Capture the cell that displays the provided text and extract its (x, y) central coordinate. 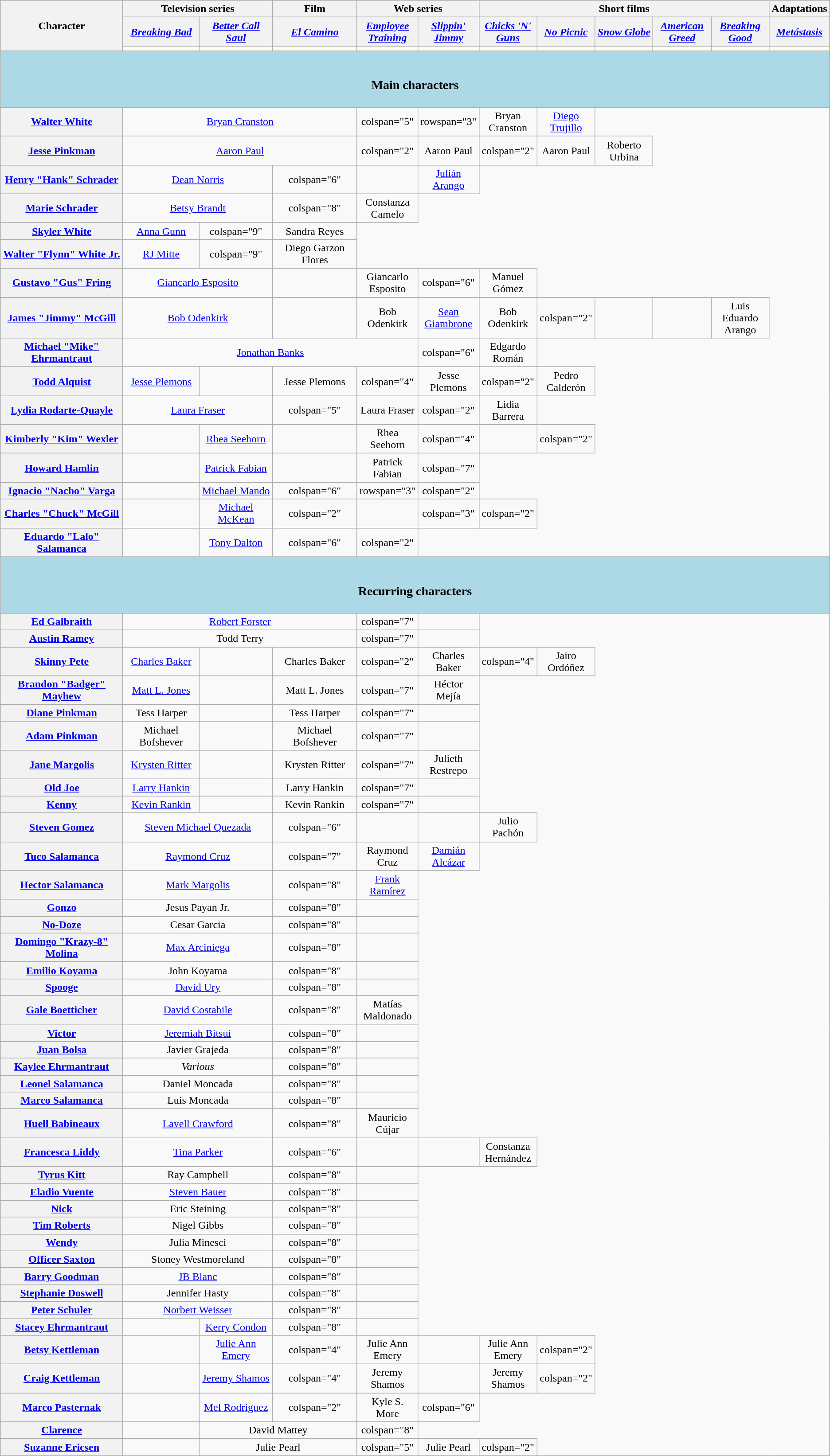
Sean Giambrone (449, 318)
Peter Schuler (62, 1310)
Ignacio "Nacho" Varga (62, 491)
Marco Pasternak (62, 1408)
Jairo Ordóñez (566, 661)
Anna Gunn (161, 231)
Snow Globe (624, 32)
Michael McKean (236, 513)
Nick (62, 1209)
Suzanne Ericsen (62, 1447)
Kerry Condon (236, 1327)
American Greed (682, 32)
Kaylee Ehrmantraut (62, 1067)
No Picnic (566, 32)
Film (315, 9)
Old Joe (62, 788)
Tony Dalton (236, 543)
Gonzo (62, 908)
Kenny (62, 804)
Steven Gomez (62, 827)
Slippin' Jimmy (449, 32)
Lavell Crawford (198, 1123)
Lidia Barrera (508, 410)
Employee Training (388, 32)
El Camino (315, 32)
Pedro Calderón (566, 381)
David Mattey (278, 1430)
Todd Alquist (62, 381)
Spooge (62, 987)
Adaptations (799, 9)
Television series (198, 9)
Huell Babineaux (62, 1123)
Web series (418, 9)
Officer Saxton (62, 1259)
David Costabile (198, 1010)
Skinny Pete (62, 661)
Dean Norris (198, 179)
Julián Arango (449, 179)
Tuco Salamanca (62, 856)
Jesus Payan Jr. (198, 908)
Stoney Westmoreland (198, 1259)
David Ury (198, 987)
Michael Mando (236, 491)
Ed Galbraith (62, 621)
Jonathan Banks (270, 353)
Stacey Ehrmantraut (62, 1327)
Steven Bauer (198, 1192)
Nigel Gibbs (198, 1226)
Jane Margolis (62, 765)
Emilio Koyama (62, 970)
Juan Bolsa (62, 1050)
Norbert Weisser (198, 1310)
John Koyama (198, 970)
Julieth Restrepo (449, 765)
Julio Pachón (508, 827)
Victor (62, 1033)
Barry Goodman (62, 1276)
Max Arciniega (198, 948)
Breaking Bad (161, 32)
Edgardo Román (508, 353)
Diego Trujillo (566, 121)
Betsy Brandt (198, 208)
Diego Garzon Flores (315, 254)
Walter "Flynn" White Jr. (62, 254)
Diane Pinkman (62, 713)
Stephanie Doswell (62, 1293)
Tim Roberts (62, 1226)
Domingo "Krazy-8" Molina (62, 948)
Better Call Saul (236, 32)
Eladio Vuente (62, 1192)
Héctor Mejía (449, 691)
Wendy (62, 1242)
Betsy Kettleman (62, 1350)
Roberto Urbina (624, 151)
Michael "Mike" Ehrmantraut (62, 353)
Jennifer Hasty (198, 1293)
Daniel Moncada (198, 1084)
Austin Ramey (62, 638)
Leonel Salamanca (62, 1084)
Adam Pinkman (62, 736)
Skyler White (62, 231)
Jeremiah Bitsui (198, 1033)
Breaking Good (740, 32)
Manuel Gómez (508, 283)
No-Doze (62, 925)
Jesse Pinkman (62, 151)
Mel Rodriguez (236, 1408)
Ray Campbell (198, 1175)
Javier Grajeda (198, 1050)
Short films (624, 9)
Luis Eduardo Arango (740, 318)
Sandra Reyes (315, 231)
RJ Mitte (161, 254)
Damián Alcázar (449, 856)
Marie Schrader (62, 208)
colspan="3" (449, 513)
Hector Salamanca (62, 885)
Francesca Liddy (62, 1152)
Recurring characters (415, 585)
Chicks 'N' Guns (508, 32)
Walter White (62, 121)
Various (198, 1067)
Gale Boetticher (62, 1010)
Eric Steining (198, 1209)
Kimberly "Kim" Wexler (62, 439)
Mark Margolis (198, 885)
Gustavo "Gus" Fring (62, 283)
James "Jimmy" McGill (62, 318)
Charles "Chuck" McGill (62, 513)
Howard Hamlin (62, 468)
Julia Minesci (198, 1242)
Metástasis (799, 32)
Tina Parker (198, 1152)
Frank Ramírez (388, 885)
Constanza Hernández (508, 1152)
Steven Michael Quezada (198, 827)
Main characters (415, 79)
Brandon "Badger" Mayhew (62, 691)
Constanza Camelo (388, 208)
Robert Forster (240, 621)
Lydia Rodarte-Quayle (62, 410)
Kyle S. More (388, 1408)
Mauricio Cújar (388, 1123)
Matías Maldonado (388, 1010)
Character (62, 26)
JB Blanc (198, 1276)
Henry "Hank" Schrader (62, 179)
Todd Terry (240, 638)
Marco Salamanca (62, 1101)
Tyrus Kitt (62, 1175)
Luis Moncada (198, 1101)
Eduardo "Lalo" Salamanca (62, 543)
Cesar Garcia (198, 925)
Craig Kettleman (62, 1378)
Clarence (62, 1430)
